Return (x, y) of the center of cell containing provided text 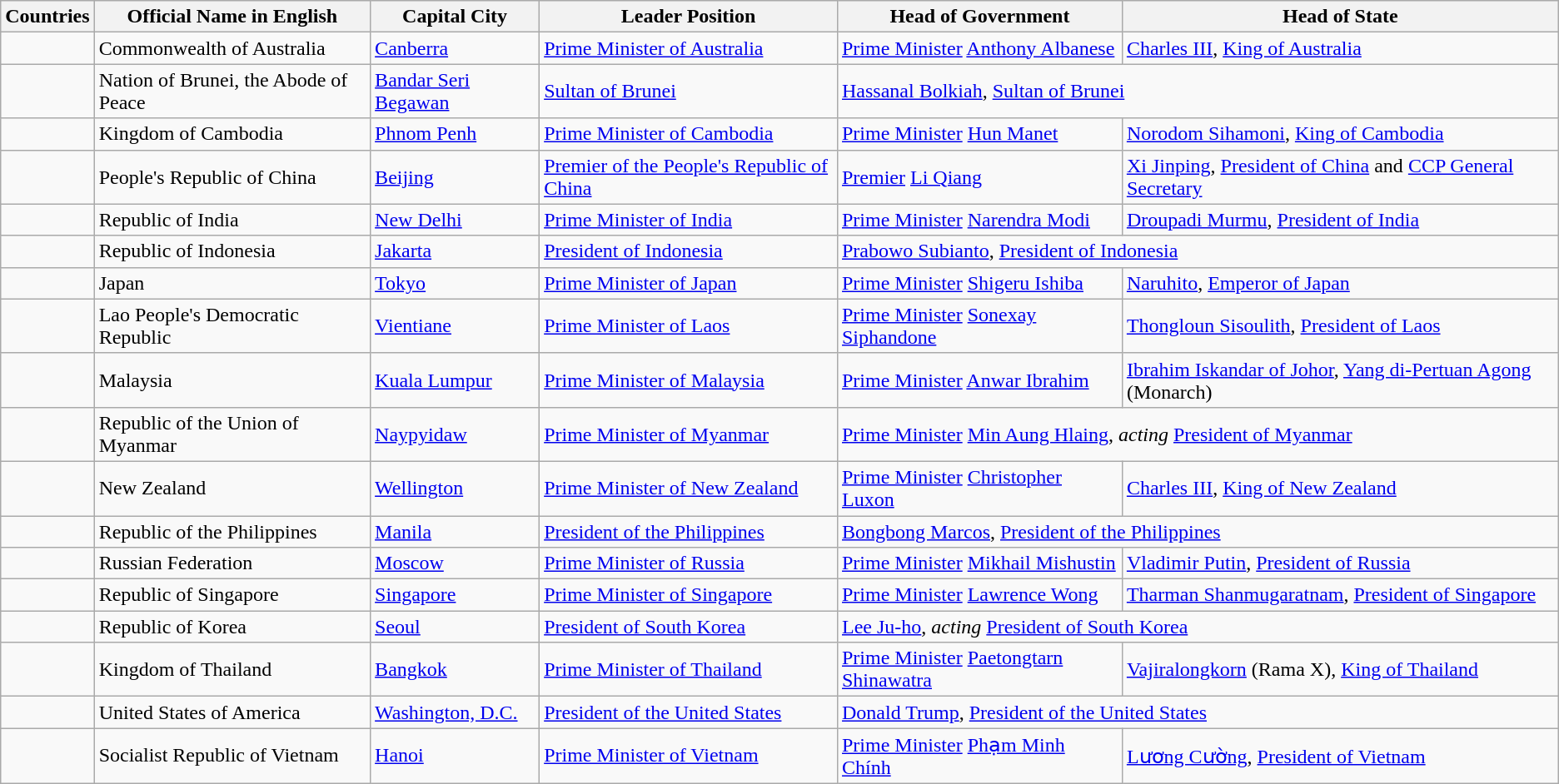
Malaysia (232, 380)
Prime Minister Anthony Albanese (979, 48)
Republic of Indonesia (232, 251)
Charles III, King of New Zealand (1340, 488)
Prime Minister Hun Manet (979, 134)
Kuala Lumpur (455, 380)
Russian Federation (232, 563)
Prime Minister Anwar Ibrahim (979, 380)
Countries (47, 17)
Lao People's Democratic Republic (232, 326)
Tokyo (455, 283)
Republic of Singapore (232, 595)
Lương Cường, President of Vietnam (1340, 756)
Singapore (455, 595)
Republic of the Philippines (232, 532)
Prime Minister Sonexay Siphandone (979, 326)
Republic of Korea (232, 627)
Premier Li Qiang (979, 176)
Prime Minister Min Aung Hlaing, acting President of Myanmar (1198, 434)
President of South Korea (689, 627)
Tharman Shanmugaratnam, President of Singapore (1340, 595)
Prime Minister of New Zealand (689, 488)
Prime Minister of Myanmar (689, 434)
Bandar Seri Begawan (455, 92)
Prime Minister of Singapore (689, 595)
Hanoi (455, 756)
Prime Minister of Japan (689, 283)
Prime Minister of Australia (689, 48)
President of the United States (689, 712)
Droupadi Murmu, President of India (1340, 220)
People's Republic of China (232, 176)
Vientiane (455, 326)
Prime Minister of Vietnam (689, 756)
Prime Minister of Russia (689, 563)
Beijing (455, 176)
Prime Minister of Malaysia (689, 380)
President of the Philippines (689, 532)
Canberra (455, 48)
United States of America (232, 712)
Prime Minister of Laos (689, 326)
Japan (232, 283)
Capital City (455, 17)
Naruhito, Emperor of Japan (1340, 283)
Prime Minister of Thailand (689, 669)
Republic of India (232, 220)
Head of State (1340, 17)
Prime Minister Shigeru Ishiba (979, 283)
Bongbong Marcos, President of the Philippines (1198, 532)
Xi Jinping, President of China and CCP General Secretary (1340, 176)
Prabowo Subianto, President of Indonesia (1198, 251)
Lee Ju-ho, acting President of South Korea (1198, 627)
Norodom Sihamoni, King of Cambodia (1340, 134)
Prime Minister Mikhail Mishustin (979, 563)
Donald Trump, President of the United States (1198, 712)
Wellington (455, 488)
Prime Minister of India (689, 220)
President of Indonesia (689, 251)
Bangkok (455, 669)
Vladimir Putin, President of Russia (1340, 563)
Thongloun Sisoulith, President of Laos (1340, 326)
Prime Minister Christopher Luxon (979, 488)
Prime Minister Phạm Minh Chính (979, 756)
Commonwealth of Australia (232, 48)
Prime Minister Narendra Modi (979, 220)
Prime Minister Paetongtarn Shinawatra (979, 669)
Hassanal Bolkiah, Sultan of Brunei (1198, 92)
New Delhi (455, 220)
Kingdom of Thailand (232, 669)
Official Name in English (232, 17)
Kingdom of Cambodia (232, 134)
Seoul (455, 627)
Sultan of Brunei (689, 92)
Premier of the People's Republic of China (689, 176)
Vajiralongkorn (Rama X), King of Thailand (1340, 669)
Phnom Penh (455, 134)
Manila (455, 532)
New Zealand (232, 488)
Ibrahim Iskandar of Johor, Yang di-Pertuan Agong (Monarch) (1340, 380)
Nation of Brunei, the Abode of Peace (232, 92)
Moscow (455, 563)
Republic of the Union of Myanmar (232, 434)
Prime Minister Lawrence Wong (979, 595)
Charles III, King of Australia (1340, 48)
Leader Position (689, 17)
Naypyidaw (455, 434)
Prime Minister of Cambodia (689, 134)
Washington, D.C. (455, 712)
Head of Government (979, 17)
Jakarta (455, 251)
Socialist Republic of Vietnam (232, 756)
